Scan for the cell matching the given text and deliver its [X, Y] coordinate at center. 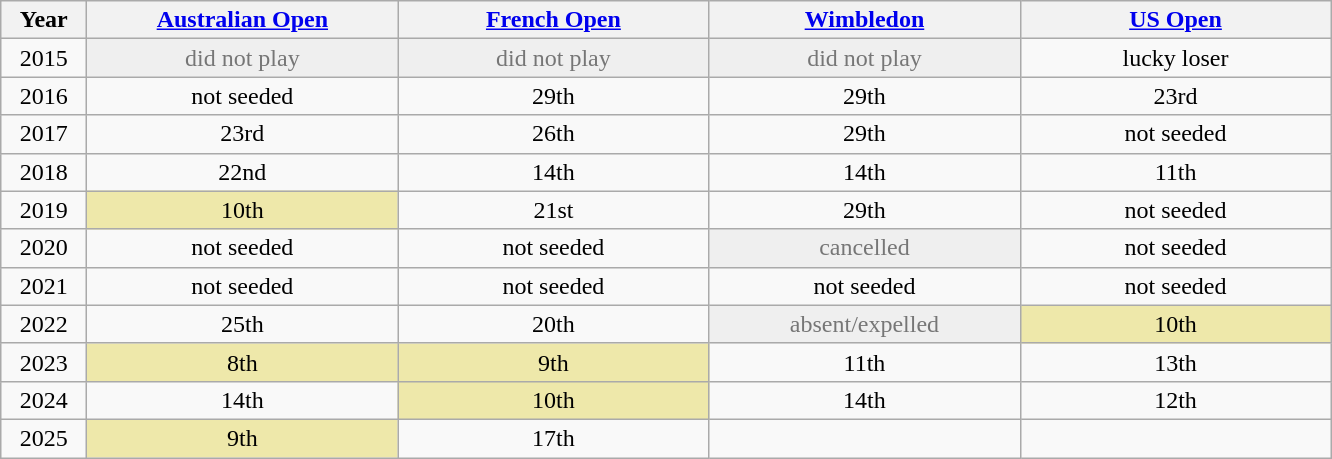
22nd [242, 172]
lucky loser [1176, 58]
12th [1176, 400]
13th [1176, 362]
20th [554, 324]
French Open [554, 20]
21st [554, 210]
2022 [44, 324]
2017 [44, 134]
8th [242, 362]
2018 [44, 172]
absent/expelled [864, 324]
2020 [44, 248]
2023 [44, 362]
Australian Open [242, 20]
cancelled [864, 248]
17th [554, 438]
2015 [44, 58]
26th [554, 134]
2024 [44, 400]
Year [44, 20]
Wimbledon [864, 20]
2021 [44, 286]
25th [242, 324]
2025 [44, 438]
2019 [44, 210]
US Open [1176, 20]
2016 [44, 96]
